Return the (X, Y) coordinate for the center point of the cell that contains the specified text.  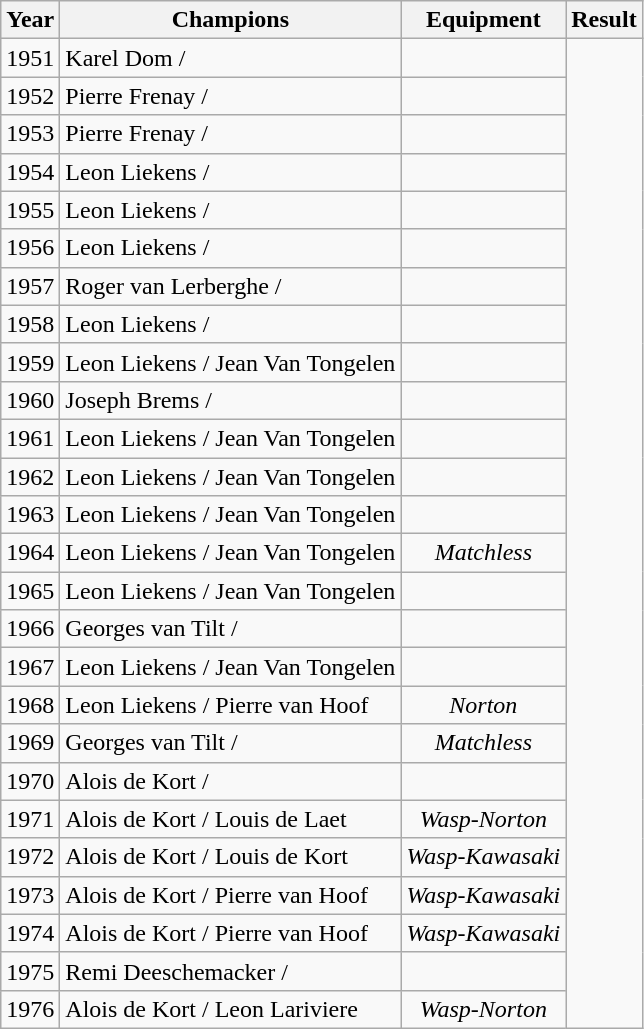
Champions (230, 20)
1953 (30, 134)
1968 (30, 705)
1961 (30, 438)
Alois de Kort / Louis de Laet (230, 819)
1966 (30, 629)
1959 (30, 362)
1971 (30, 819)
1969 (30, 743)
1976 (30, 1009)
1975 (30, 971)
1960 (30, 400)
1973 (30, 895)
1965 (30, 591)
Roger van Lerberghe / (230, 286)
Alois de Kort / Leon Lariviere (230, 1009)
Joseph Brems / (230, 400)
1958 (30, 324)
1964 (30, 553)
Equipment (484, 20)
1951 (30, 58)
1952 (30, 96)
1962 (30, 477)
Year (30, 20)
1954 (30, 172)
1956 (30, 248)
Alois de Kort / (230, 781)
Norton (484, 705)
Remi Deeschemacker / (230, 971)
1967 (30, 667)
Karel Dom / (230, 58)
Leon Liekens / Pierre van Hoof (230, 705)
1970 (30, 781)
Alois de Kort / Louis de Kort (230, 857)
1972 (30, 857)
1963 (30, 515)
1974 (30, 933)
Result (604, 20)
1955 (30, 210)
1957 (30, 286)
